Capture the cell that displays the provided text and extract its (X, Y) central coordinate. 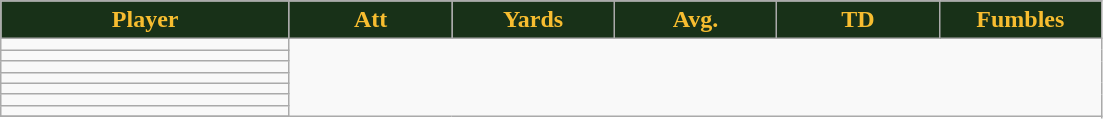
Fumbles (1020, 20)
TD (858, 20)
Avg. (695, 20)
Yards (533, 20)
Player (146, 20)
Att (370, 20)
